Scan for the cell matching the given text and deliver its (X, Y) coordinate at center. 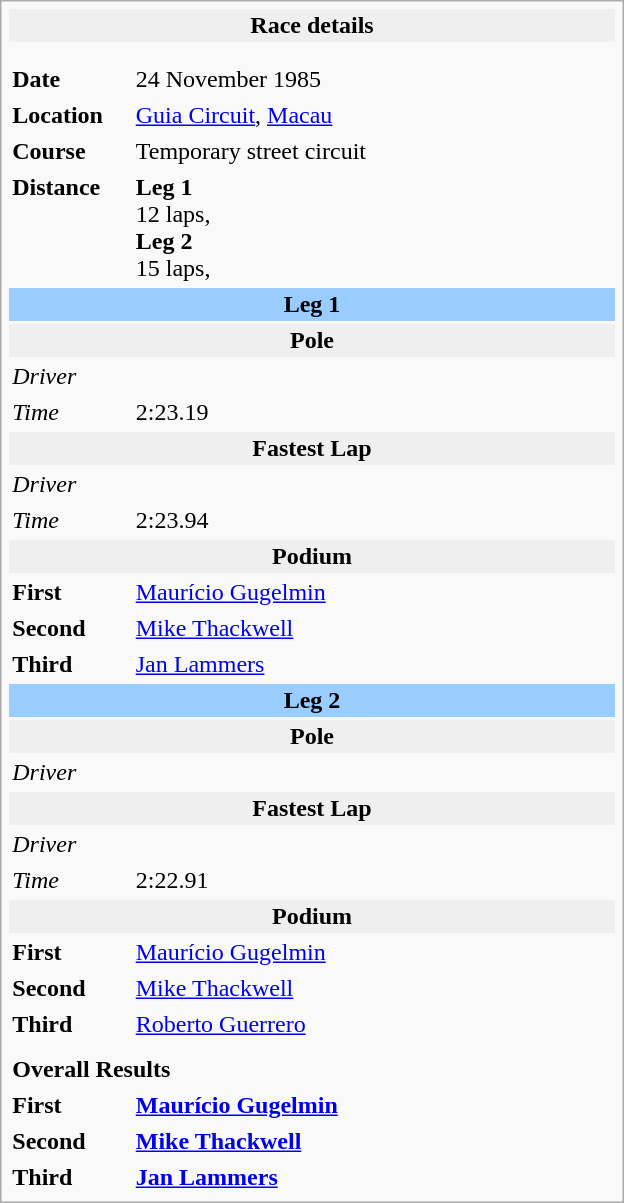
Roberto Guerrero (374, 1024)
24 November 1985 (374, 80)
Location (69, 116)
2:23.94 (374, 520)
2:23.19 (374, 412)
Course (69, 152)
Overall Results (312, 1070)
Leg 2 (312, 700)
Temporary street circuit (374, 152)
Distance (69, 228)
Guia Circuit, Macau (374, 116)
Leg 112 laps, Leg 215 laps, (374, 228)
Leg 1 (312, 304)
Date (69, 80)
2:22.91 (374, 880)
Race details (312, 26)
